Provide the (x, y) coordinate of the cell's center where the given text is located.  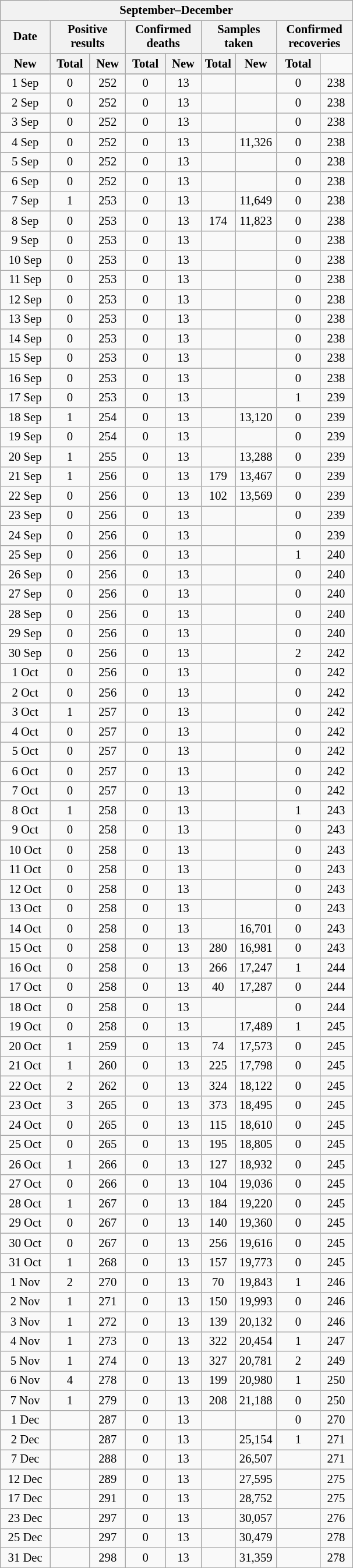
12 Dec (26, 1479)
184 (218, 1204)
30,479 (256, 1538)
1 Oct (26, 673)
16 Sep (26, 378)
15 Sep (26, 358)
28 Oct (26, 1204)
140 (218, 1223)
139 (218, 1322)
274 (107, 1361)
40 (218, 987)
17,247 (256, 967)
74 (218, 1047)
26 Oct (26, 1164)
21,188 (256, 1400)
259 (107, 1047)
20,980 (256, 1380)
18,610 (256, 1125)
13 Sep (26, 319)
4 Sep (26, 142)
18,932 (256, 1164)
291 (107, 1499)
9 Sep (26, 241)
11,326 (256, 142)
19,616 (256, 1243)
Date (26, 37)
324 (218, 1086)
19,993 (256, 1302)
157 (218, 1263)
27 Oct (26, 1184)
12 Oct (26, 889)
26,507 (256, 1459)
289 (107, 1479)
1 Nov (26, 1282)
22 Oct (26, 1086)
20,781 (256, 1361)
9 Oct (26, 830)
7 Sep (26, 201)
14 Sep (26, 338)
Confirmed deaths (163, 37)
Samples taken (239, 37)
Confirmed recoveries (315, 37)
6 Nov (26, 1380)
11 Sep (26, 280)
31 Dec (26, 1558)
24 Sep (26, 535)
8 Sep (26, 221)
24 Oct (26, 1125)
20,132 (256, 1322)
5 Sep (26, 162)
29 Oct (26, 1223)
288 (107, 1459)
25 Dec (26, 1538)
25 Oct (26, 1145)
13,120 (256, 418)
26 Sep (26, 575)
19,360 (256, 1223)
17 Oct (26, 987)
4 Oct (26, 732)
260 (107, 1066)
23 Oct (26, 1106)
30,057 (256, 1518)
11,823 (256, 221)
5 Oct (26, 751)
6 Oct (26, 771)
249 (336, 1361)
27 Sep (26, 594)
16,981 (256, 948)
247 (336, 1341)
3 Sep (26, 122)
18 Oct (26, 1007)
195 (218, 1145)
225 (218, 1066)
17 Sep (26, 398)
19,843 (256, 1282)
20,454 (256, 1341)
29 Sep (26, 634)
102 (218, 496)
19,036 (256, 1184)
268 (107, 1263)
13,288 (256, 457)
27,595 (256, 1479)
174 (218, 221)
20 Sep (26, 457)
298 (107, 1558)
322 (218, 1341)
262 (107, 1086)
18,122 (256, 1086)
25 Sep (26, 555)
11,649 (256, 201)
17 Dec (26, 1499)
19 Sep (26, 437)
31 Oct (26, 1263)
16,701 (256, 928)
28 Sep (26, 614)
373 (218, 1106)
12 Sep (26, 299)
272 (107, 1322)
115 (218, 1125)
3 (70, 1106)
1 Dec (26, 1420)
70 (218, 1282)
11 Oct (26, 870)
2 Sep (26, 103)
23 Dec (26, 1518)
7 Oct (26, 791)
17,489 (256, 1027)
19,773 (256, 1263)
7 Dec (26, 1459)
19,220 (256, 1204)
14 Oct (26, 928)
273 (107, 1341)
179 (218, 476)
19 Oct (26, 1027)
104 (218, 1184)
2 Nov (26, 1302)
4 Nov (26, 1341)
22 Sep (26, 496)
17,798 (256, 1066)
6 Sep (26, 181)
1 Sep (26, 83)
276 (336, 1518)
255 (107, 457)
18,495 (256, 1106)
327 (218, 1361)
2 Dec (26, 1439)
4 (70, 1380)
Positive results (88, 37)
13,467 (256, 476)
21 Sep (26, 476)
127 (218, 1164)
18,805 (256, 1145)
17,573 (256, 1047)
3 Nov (26, 1322)
13,569 (256, 496)
150 (218, 1302)
30 Sep (26, 653)
279 (107, 1400)
10 Oct (26, 850)
7 Nov (26, 1400)
5 Nov (26, 1361)
September–December (176, 10)
13 Oct (26, 909)
20 Oct (26, 1047)
2 Oct (26, 693)
10 Sep (26, 260)
17,287 (256, 987)
18 Sep (26, 418)
30 Oct (26, 1243)
16 Oct (26, 967)
21 Oct (26, 1066)
28,752 (256, 1499)
15 Oct (26, 948)
208 (218, 1400)
280 (218, 948)
25,154 (256, 1439)
3 Oct (26, 712)
8 Oct (26, 810)
199 (218, 1380)
23 Sep (26, 515)
31,359 (256, 1558)
